Find where the given text appears and provide that cell's center as (X, Y) coordinate. 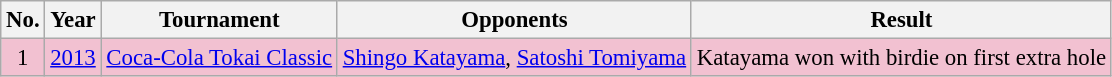
2013 (73, 58)
Opponents (514, 20)
Tournament (219, 20)
1 (23, 58)
Year (73, 20)
Coca-Cola Tokai Classic (219, 58)
Katayama won with birdie on first extra hole (901, 58)
Result (901, 20)
No. (23, 20)
Shingo Katayama, Satoshi Tomiyama (514, 58)
